Capture the cell that displays the provided text and extract its (X, Y) central coordinate. 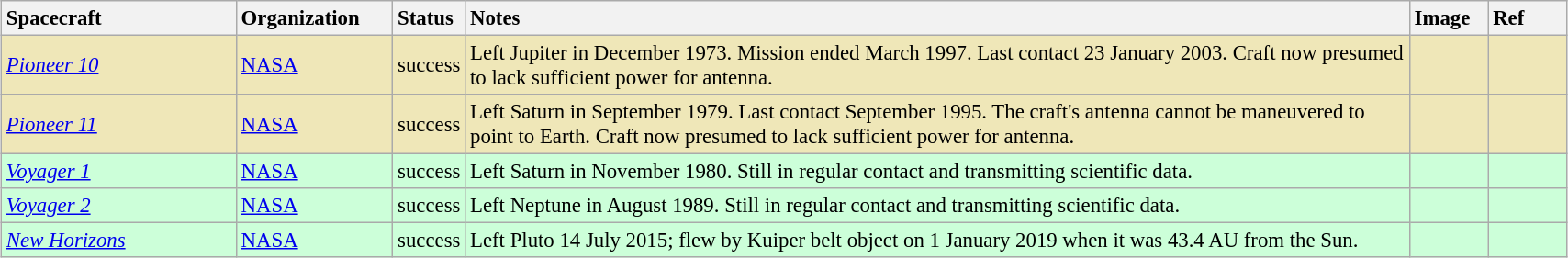
Image (1449, 18)
New Horizons (119, 241)
Status (430, 18)
Left Pluto 14 July 2015; flew by Kuiper belt object on 1 January 2019 when it was 43.4 AU from the Sun. (938, 241)
Left Saturn in November 1980. Still in regular contact and transmitting scientific data. (938, 172)
Voyager 2 (119, 206)
Spacecraft (119, 18)
Notes (938, 18)
Ref (1528, 18)
Left Neptune in August 1989. Still in regular contact and transmitting scientific data. (938, 206)
Organization (314, 18)
Left Jupiter in December 1973. Mission ended March 1997. Last contact 23 January 2003. Craft now presumed to lack sufficient power for antenna. (938, 66)
Pioneer 10 (119, 66)
Voyager 1 (119, 172)
Pioneer 11 (119, 125)
